Search for the cell housing the specified text and yield its (X, Y) center coordinate. 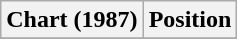
Chart (1987) (72, 20)
Position (190, 20)
